Detect which cell encompasses the target text, then output its [x, y] center coordinate. 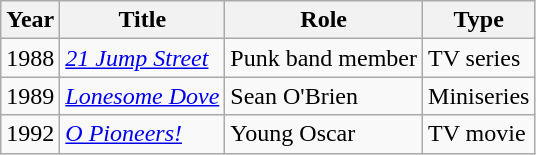
TV series [479, 58]
Type [479, 20]
Sean O'Brien [324, 96]
1992 [30, 134]
21 Jump Street [142, 58]
Young Oscar [324, 134]
1988 [30, 58]
O Pioneers! [142, 134]
TV movie [479, 134]
Punk band member [324, 58]
Lonesome Dove [142, 96]
Title [142, 20]
Role [324, 20]
Miniseries [479, 96]
Year [30, 20]
1989 [30, 96]
